Provide the [X, Y] coordinate of the cell's center where the given text is located.  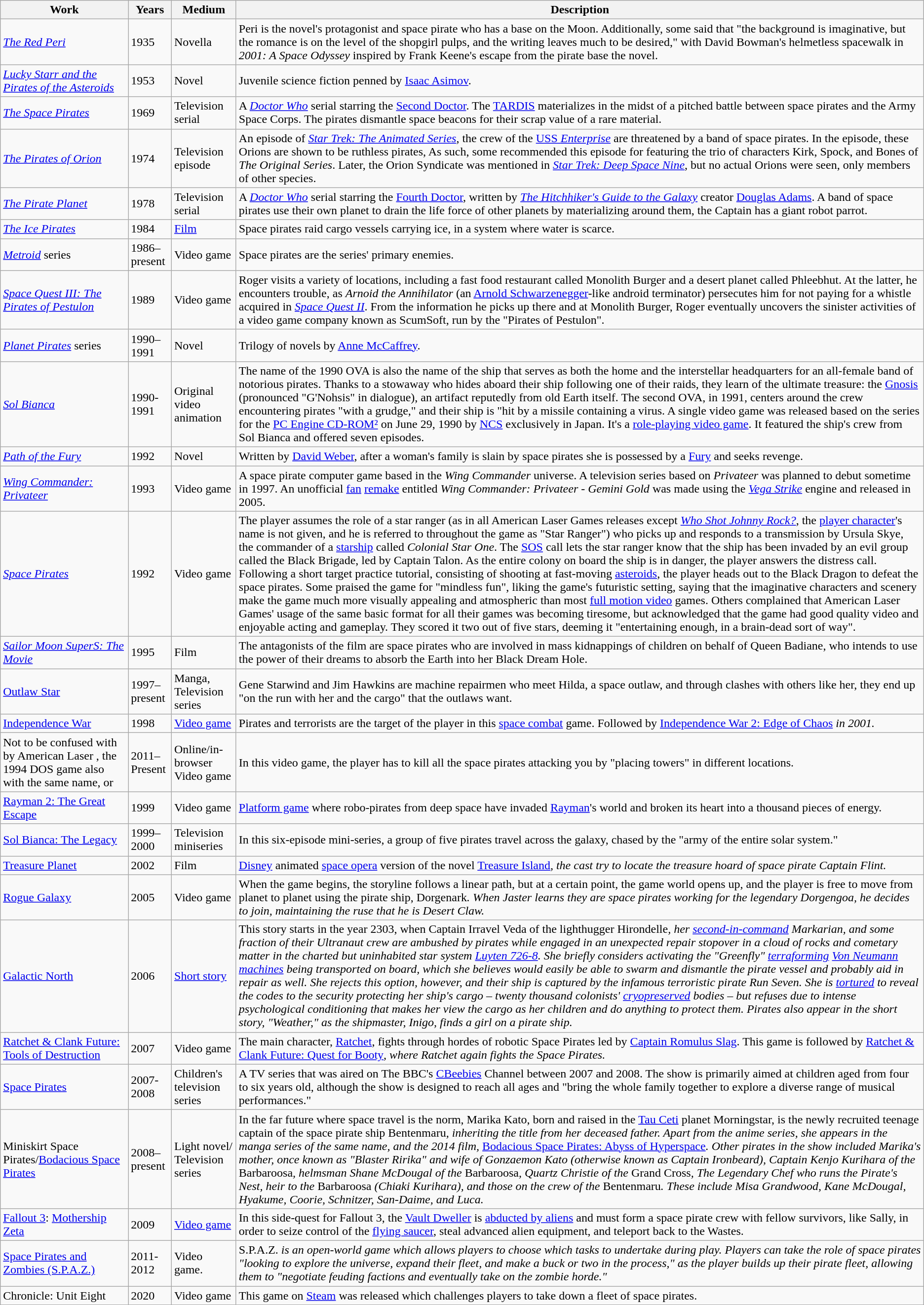
The Red Peri [64, 42]
1993 [150, 489]
1935 [150, 42]
Treasure Planet [64, 865]
In this six-episode mini-series, a group of five pirates travel across the galaxy, chased by the "army of the entire solar system." [579, 840]
Metroid series [64, 255]
Online/in-browser Video game [204, 762]
Planet Pirates series [64, 345]
Not to be confused with by American Laser , the 1994 DOS game also with the same name, or [64, 762]
Platform game where robo-pirates from deep space have invaded Rayman's world and broken its heart into a thousand pieces of energy. [579, 807]
Video game. [204, 1263]
Space pirates raid cargo vessels carrying ice, in a system where water is scarce. [579, 229]
Written by David Weber, after a woman's family is slain by space pirates she is possessed by a Fury and seeks revenge. [579, 456]
2007-2008 [150, 1087]
2006 [150, 976]
Miniskirt Space Pirates/Bodacious Space Pirates [64, 1159]
1990–1991 [150, 345]
1997–present [150, 691]
The Pirates of Orion [64, 158]
Sol Bianca [64, 404]
Medium [204, 10]
Independence War [64, 724]
2002 [150, 865]
2007 [150, 1048]
Original video animation [204, 404]
2008–present [150, 1159]
2005 [150, 897]
Space Quest III: The Pirates of Pestulon [64, 300]
Fallout 3: Mothership Zeta [64, 1224]
Galactic North [64, 976]
Ratchet & Clank Future: Tools of Destruction [64, 1048]
Years [150, 10]
Television episode [204, 158]
1995 [150, 652]
Outlaw Star [64, 691]
1978 [150, 203]
Rayman 2: The Great Escape [64, 807]
Children's television series [204, 1087]
Trilogy of novels by Anne McCaffrey. [579, 345]
2020 [150, 1296]
Television miniseries [204, 840]
1990-1991 [150, 404]
Rogue Galaxy [64, 897]
Short story [204, 976]
Wing Commander: Privateer [64, 489]
1953 [150, 81]
1999 [150, 807]
Lucky Starr and the Pirates of the Asteroids [64, 81]
Juvenile science fiction penned by Isaac Asimov. [579, 81]
This game on Steam was released which challenges players to take down a fleet of space pirates. [579, 1296]
Space pirates are the series' primary enemies. [579, 255]
Space Pirates and Zombies (S.P.A.Z.) [64, 1263]
Chronicle: Unit Eight [64, 1296]
The Pirate Planet [64, 203]
Description [579, 10]
The Ice Pirates [64, 229]
Work [64, 10]
Sailor Moon SuperS: The Movie [64, 652]
1999–2000 [150, 840]
1986–present [150, 255]
Path of the Fury [64, 456]
Disney animated space opera version of the novel Treasure Island, the cast try to locate the treasure hoard of space pirate Captain Flint. [579, 865]
The Space Pirates [64, 113]
Light novel/ Television series [204, 1159]
In this video game, the player has to kill all the space pirates attacking you by "placing towers" in different locations. [579, 762]
2011–Present [150, 762]
Novella [204, 42]
1969 [150, 113]
2011-2012 [150, 1263]
1989 [150, 300]
1984 [150, 229]
2009 [150, 1224]
Sol Bianca: The Legacy [64, 840]
Manga, Television series [204, 691]
1998 [150, 724]
1974 [150, 158]
Pirates and terrorists are the target of the player in this space combat game. Followed by Independence War 2: Edge of Chaos in 2001. [579, 724]
